Provide the [x, y] coordinate of the cell's center where the given text is located.  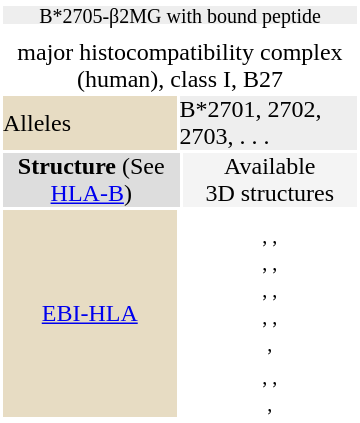
, , , [270, 390]
B*2705-β2MG with bound peptide [180, 15]
Alleles [90, 123]
B*2701, 2702, 2703, . . . [268, 123]
, ,, ,, , , , , [270, 290]
Available3D structures [270, 180]
Structure (See HLA-B) [91, 180]
major histocompatibility complex (human), class I, B27 [180, 66]
EBI-HLA [90, 314]
